Determine the (x, y) coordinate at the center of the cell enclosing the given text.  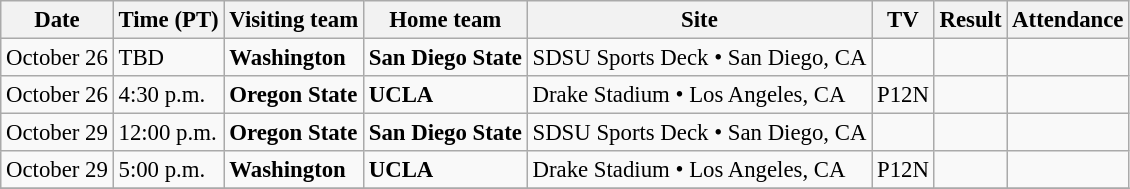
Date (57, 20)
Site (699, 20)
Result (970, 20)
5:00 p.m. (168, 170)
TBD (168, 58)
TV (904, 20)
12:00 p.m. (168, 133)
4:30 p.m. (168, 95)
Attendance (1068, 20)
Visiting team (294, 20)
Home team (445, 20)
Time (PT) (168, 20)
